Output the (x, y) coordinate of the center of the cell containing the given text.  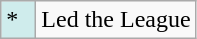
* (18, 20)
Led the League (116, 20)
